Return the [x, y] coordinate for the center point of the cell that contains the specified text.  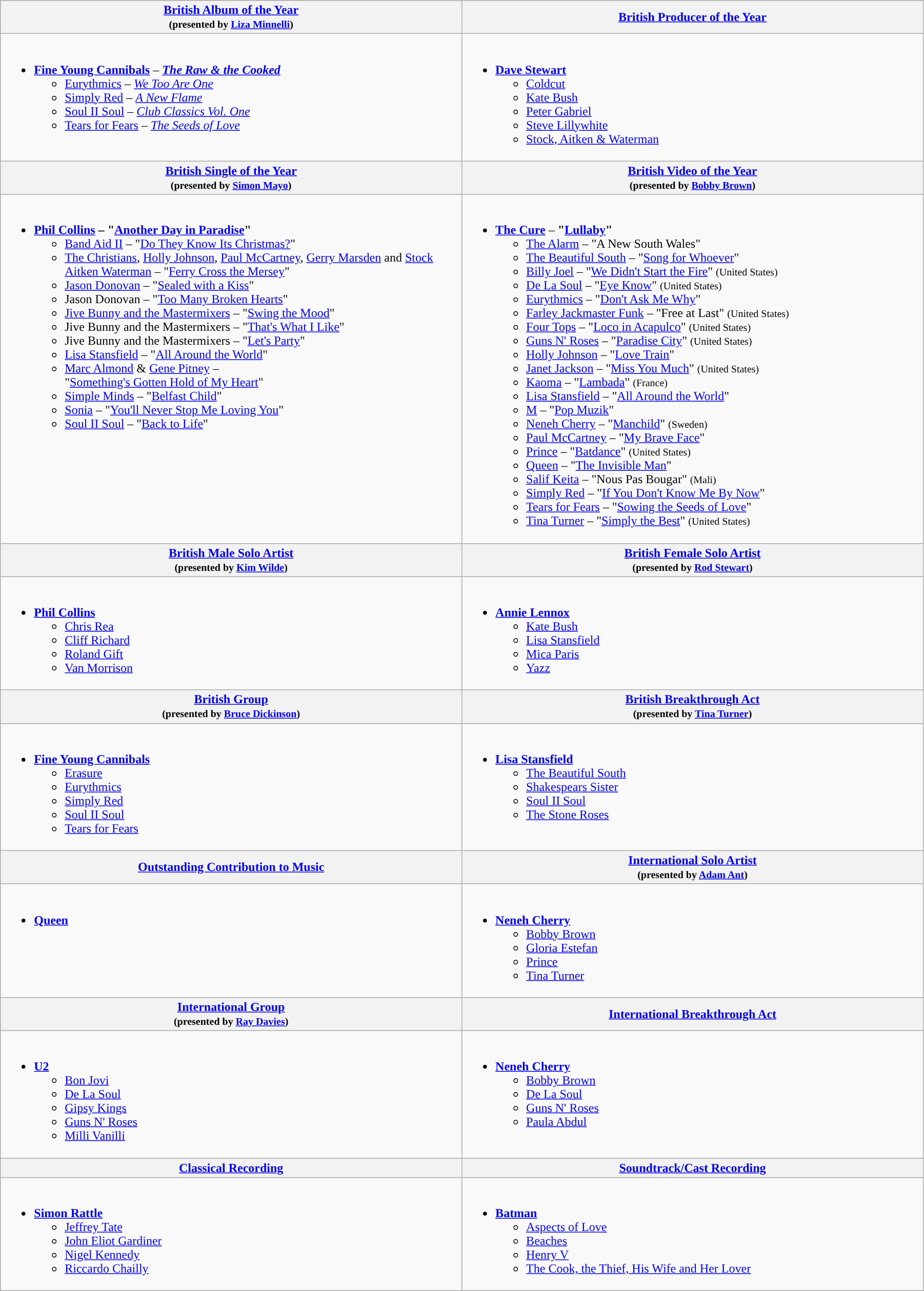
Neneh CherryBobby BrownGloria EstefanPrinceTina Turner [693, 941]
Fine Young CannibalsErasureEurythmicsSimply RedSoul II SoulTears for Fears [231, 787]
Phil CollinsChris ReaCliff RichardRoland GiftVan Morrison [231, 633]
Lisa StansfieldThe Beautiful SouthShakespears SisterSoul II SoulThe Stone Roses [693, 787]
Neneh CherryBobby BrownDe La SoulGuns N' RosesPaula Abdul [693, 1094]
Outstanding Contribution to Music [231, 867]
International Group(presented by Ray Davies) [231, 1014]
International Breakthrough Act [693, 1014]
Simon RattleJeffrey TateJohn Eliot GardinerNigel KennedyRiccardo Chailly [231, 1234]
BatmanAspects of LoveBeachesHenry VThe Cook, the Thief, His Wife and Her Lover [693, 1234]
Classical Recording [231, 1168]
Queen [231, 941]
Dave StewartColdcutKate BushPeter GabrielSteve LillywhiteStock, Aitken & Waterman [693, 97]
British Single of the Year(presented by Simon Mayo) [231, 177]
British Producer of the Year [693, 17]
British Group(presented by Bruce Dickinson) [231, 707]
British Male Solo Artist(presented by Kim Wilde) [231, 560]
British Breakthrough Act(presented by Tina Turner) [693, 707]
British Video of the Year(presented by Bobby Brown) [693, 177]
British Female Solo Artist(presented by Rod Stewart) [693, 560]
U2Bon JoviDe La SoulGipsy KingsGuns N' RosesMilli Vanilli [231, 1094]
International Solo Artist(presented by Adam Ant) [693, 867]
Annie LennoxKate BushLisa StansfieldMica ParisYazz [693, 633]
British Album of the Year(presented by Liza Minnelli) [231, 17]
Soundtrack/Cast Recording [693, 1168]
